Return [X, Y] of the center of cell containing provided text 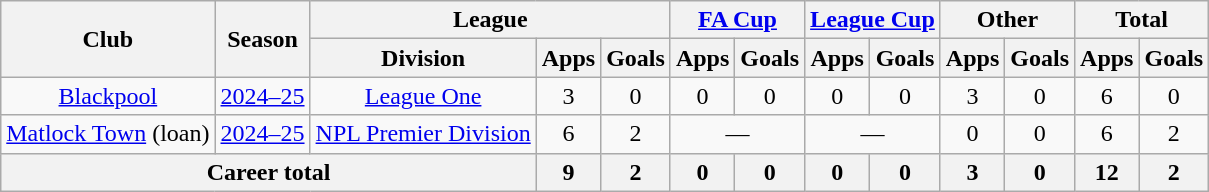
League One [423, 96]
FA Cup [737, 20]
League [490, 20]
Other [1007, 20]
League Cup [873, 20]
9 [568, 172]
12 [1107, 172]
Season [262, 39]
Club [108, 39]
NPL Premier Division [423, 134]
Matlock Town (loan) [108, 134]
Division [423, 58]
Blackpool [108, 96]
Career total [268, 172]
Total [1142, 20]
